Detect which cell encompasses the target text, then output its (x, y) center coordinate. 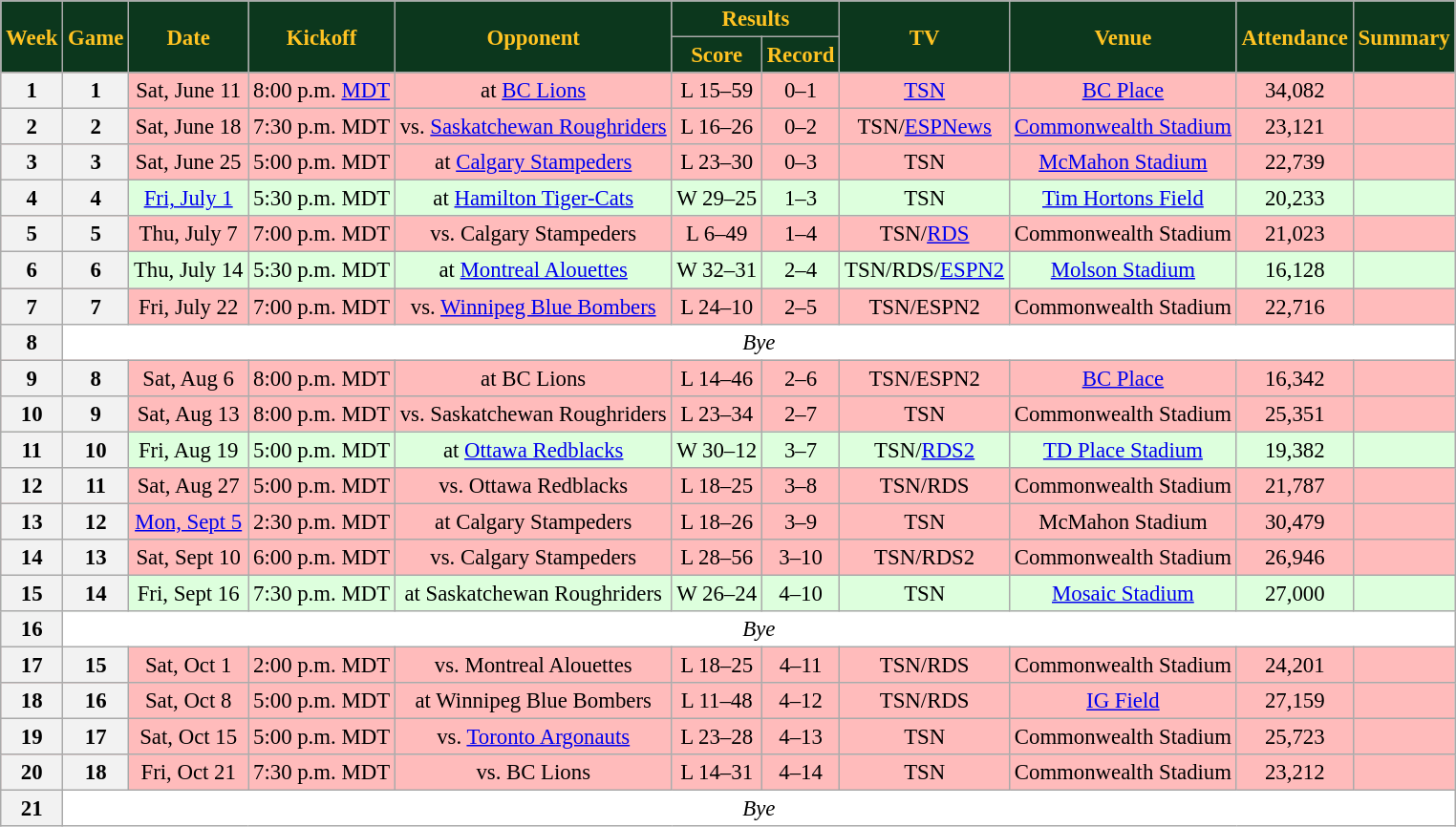
26,946 (1295, 558)
2–7 (801, 413)
2–4 (801, 270)
Sat, Oct 15 (189, 737)
27,159 (1295, 701)
4–10 (801, 593)
L 14–46 (717, 378)
Fri, July 1 (189, 199)
Molson Stadium (1124, 270)
TSN/RDS/ESPN2 (925, 270)
Sat, June 18 (189, 127)
IG Field (1124, 701)
Game (96, 36)
25,723 (1295, 737)
22,716 (1295, 307)
Results (756, 19)
Tim Hortons Field (1124, 199)
Mosaic Stadium (1124, 593)
Fri, July 22 (189, 307)
vs. Winnipeg Blue Bombers (533, 307)
21,787 (1295, 486)
vs. Montreal Alouettes (533, 666)
30,479 (1295, 521)
Sat, June 11 (189, 91)
20 (32, 773)
Record (801, 55)
L 14–31 (717, 773)
0–3 (801, 162)
Venue (1124, 36)
4–12 (801, 701)
21 (32, 809)
TV (925, 36)
2:00 p.m. MDT (322, 666)
3–8 (801, 486)
19 (32, 737)
2–6 (801, 378)
Sat, Aug 27 (189, 486)
1–4 (801, 234)
3–9 (801, 521)
25,351 (1295, 413)
Sat, Oct 1 (189, 666)
vs. BC Lions (533, 773)
19,382 (1295, 450)
L 18–26 (717, 521)
0–2 (801, 127)
Sat, Oct 8 (189, 701)
Sat, Aug 13 (189, 413)
L 11–48 (717, 701)
Attendance (1295, 36)
L 28–56 (717, 558)
4–13 (801, 737)
27,000 (1295, 593)
Fri, Aug 19 (189, 450)
vs. Toronto Argonauts (533, 737)
L 23–34 (717, 413)
20,233 (1295, 199)
0–1 (801, 91)
4–14 (801, 773)
L 6–49 (717, 234)
6:00 p.m. MDT (322, 558)
Thu, July 14 (189, 270)
at Hamilton Tiger-Cats (533, 199)
1–3 (801, 199)
16,128 (1295, 270)
Sat, Aug 6 (189, 378)
Sat, June 25 (189, 162)
at Winnipeg Blue Bombers (533, 701)
vs. Ottawa Redblacks (533, 486)
Date (189, 36)
2–5 (801, 307)
Thu, July 7 (189, 234)
W 32–31 (717, 270)
Summary (1404, 36)
3–7 (801, 450)
at Ottawa Redblacks (533, 450)
TSN/ESPNews (925, 127)
W 30–12 (717, 450)
Fri, Oct 21 (189, 773)
L 16–26 (717, 127)
L 15–59 (717, 91)
4–11 (801, 666)
L 24–10 (717, 307)
W 26–24 (717, 593)
Opponent (533, 36)
23,121 (1295, 127)
Week (32, 36)
16,342 (1295, 378)
23,212 (1295, 773)
Mon, Sept 5 (189, 521)
Score (717, 55)
Sat, Sept 10 (189, 558)
at Montreal Alouettes (533, 270)
3–10 (801, 558)
Fri, Sept 16 (189, 593)
22,739 (1295, 162)
21,023 (1295, 234)
Kickoff (322, 36)
at Saskatchewan Roughriders (533, 593)
L 23–30 (717, 162)
L 23–28 (717, 737)
34,082 (1295, 91)
24,201 (1295, 666)
2:30 p.m. MDT (322, 521)
W 29–25 (717, 199)
TD Place Stadium (1124, 450)
